Determine the [X, Y] coordinate at the center of the cell enclosing the given text.  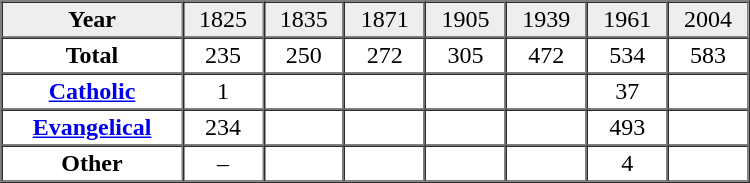
1871 [384, 20]
1905 [466, 20]
1835 [304, 20]
235 [224, 56]
Evangelical [92, 128]
Total [92, 56]
Year [92, 20]
37 [628, 92]
4 [628, 164]
493 [628, 128]
1961 [628, 20]
534 [628, 56]
583 [708, 56]
2004 [708, 20]
1939 [546, 20]
472 [546, 56]
1825 [224, 20]
250 [304, 56]
234 [224, 128]
Other [92, 164]
305 [466, 56]
272 [384, 56]
Catholic [92, 92]
1 [224, 92]
– [224, 164]
